Detect which cell encompasses the target text, then output its (x, y) center coordinate. 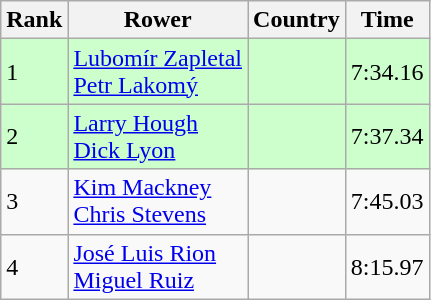
Rank (34, 20)
Larry HoughDick Lyon (158, 136)
8:15.97 (387, 266)
Lubomír ZapletalPetr Lakomý (158, 72)
4 (34, 266)
Time (387, 20)
Country (297, 20)
7:45.03 (387, 202)
1 (34, 72)
José Luis RionMiguel Ruiz (158, 266)
3 (34, 202)
2 (34, 136)
7:34.16 (387, 72)
Kim MackneyChris Stevens (158, 202)
7:37.34 (387, 136)
Rower (158, 20)
